Locate the cell with the specified text and output its (X, Y) center coordinate. 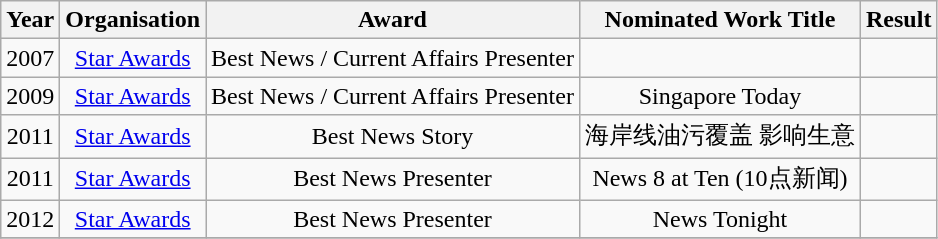
Nominated Work Title (720, 20)
News 8 at Ten (10点新闻) (720, 180)
2009 (30, 96)
2012 (30, 219)
海岸线油污覆盖 影响生意 (720, 136)
Best News Story (393, 136)
Organisation (133, 20)
News Tonight (720, 219)
Singapore Today (720, 96)
Award (393, 20)
2007 (30, 58)
Result (899, 20)
Year (30, 20)
